Output the [x, y] coordinate of the center of the cell containing the given text.  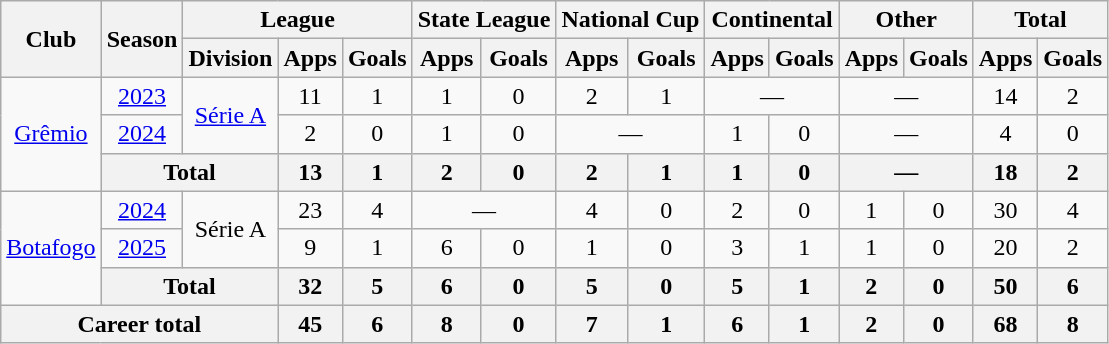
32 [310, 286]
18 [1005, 172]
2023 [142, 96]
7 [592, 324]
State League [484, 20]
9 [310, 248]
National Cup [630, 20]
Career total [140, 324]
3 [737, 248]
2025 [142, 248]
Grêmio [51, 134]
68 [1005, 324]
Botafogo [51, 248]
Club [51, 39]
13 [310, 172]
14 [1005, 96]
20 [1005, 248]
Other [906, 20]
30 [1005, 210]
Continental [772, 20]
Division [230, 58]
23 [310, 210]
11 [310, 96]
45 [310, 324]
Season [142, 39]
50 [1005, 286]
League [298, 20]
